Identify which cell holds the provided text, then report its (X, Y) central coordinate. 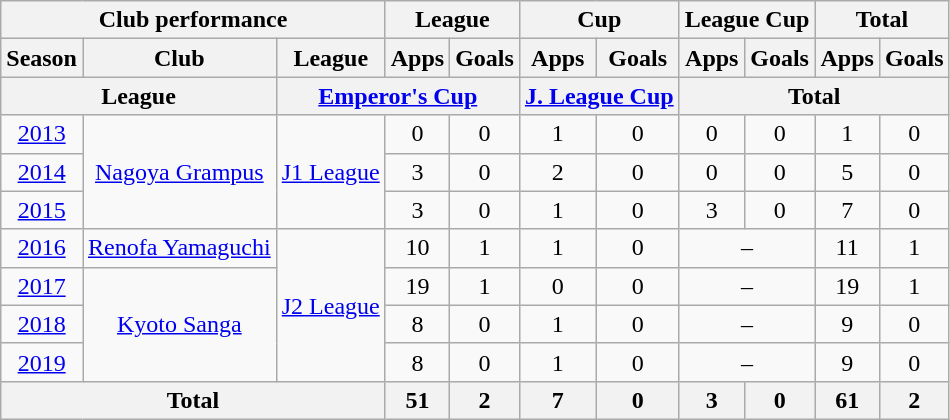
61 (847, 400)
5 (847, 172)
2015 (42, 210)
2017 (42, 286)
11 (847, 248)
Kyoto Sanga (179, 324)
2018 (42, 324)
Emperor's Cup (398, 96)
League Cup (747, 20)
2013 (42, 134)
51 (417, 400)
Cup (599, 20)
Club performance (193, 20)
10 (417, 248)
J2 League (330, 305)
J1 League (330, 172)
Season (42, 58)
Club (179, 58)
2016 (42, 248)
2014 (42, 172)
2019 (42, 362)
Renofa Yamaguchi (179, 248)
Nagoya Grampus (179, 172)
J. League Cup (599, 96)
